Locate the cell with the specified text and output its (X, Y) center coordinate. 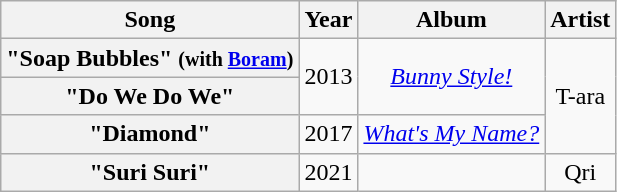
T-ara (580, 96)
2021 (328, 172)
"Soap Bubbles" (with Boram) (150, 58)
Qri (580, 172)
2013 (328, 77)
Album (452, 20)
"Suri Suri" (150, 172)
Song (150, 20)
Artist (580, 20)
Bunny Style! (452, 77)
What's My Name? (452, 134)
"Diamond" (150, 134)
"Do We Do We" (150, 96)
Year (328, 20)
2017 (328, 134)
